Provide the (x, y) coordinate of the cell's center where the given text is located.  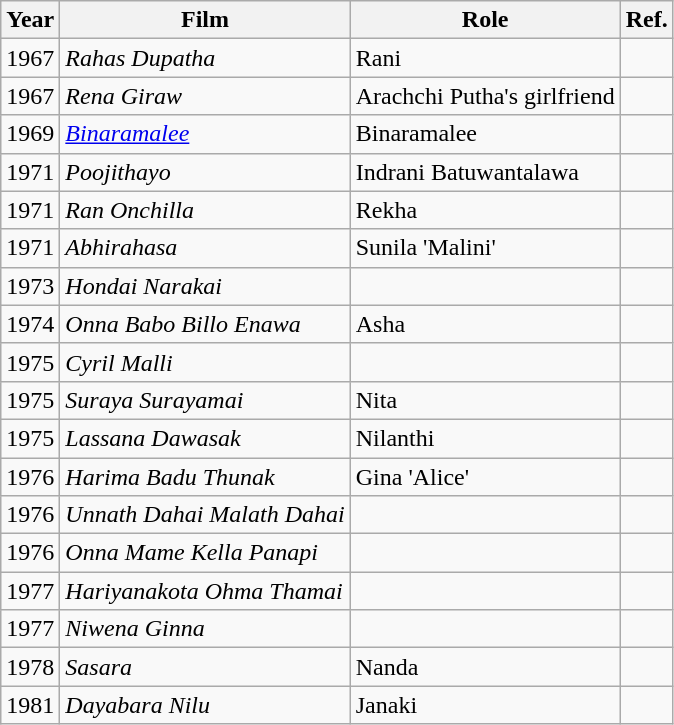
Arachchi Putha's girlfriend (485, 96)
Nanda (485, 667)
1974 (30, 324)
Unnath Dahai Malath Dahai (205, 515)
Ref. (646, 20)
Onna Mame Kella Panapi (205, 553)
Cyril Malli (205, 362)
Hondai Narakai (205, 286)
1978 (30, 667)
1973 (30, 286)
Role (485, 20)
Abhirahasa (205, 248)
Dayabara Nilu (205, 705)
Nilanthi (485, 438)
Year (30, 20)
Poojithayo (205, 172)
Sasara (205, 667)
Rahas Dupatha (205, 58)
Indrani Batuwantalawa (485, 172)
Lassana Dawasak (205, 438)
Niwena Ginna (205, 629)
Janaki (485, 705)
Onna Babo Billo Enawa (205, 324)
Suraya Surayamai (205, 400)
Harima Badu Thunak (205, 477)
Rani (485, 58)
Nita (485, 400)
Rekha (485, 210)
Gina 'Alice' (485, 477)
Film (205, 20)
Asha (485, 324)
Rena Giraw (205, 96)
Hariyanakota Ohma Thamai (205, 591)
Sunila 'Malini' (485, 248)
1981 (30, 705)
Ran Onchilla (205, 210)
1969 (30, 134)
